Scan for the cell matching the given text and deliver its (X, Y) coordinate at center. 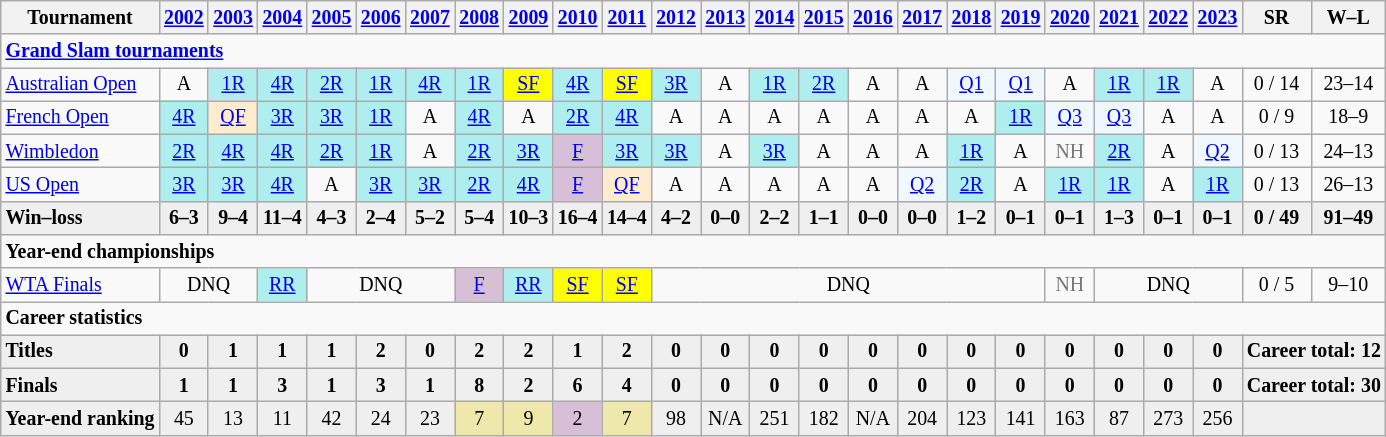
Win–loss (80, 218)
4–2 (676, 218)
0 / 49 (1276, 218)
2003 (232, 18)
2006 (380, 18)
2023 (1218, 18)
4 (626, 386)
US Open (80, 184)
Grand Slam tournaments (694, 50)
98 (676, 418)
204 (922, 418)
2012 (676, 18)
6 (578, 386)
0 / 5 (1276, 284)
Career statistics (694, 318)
1–3 (1118, 218)
13 (232, 418)
2–4 (380, 218)
2005 (332, 18)
141 (1020, 418)
123 (972, 418)
9–10 (1348, 284)
Australian Open (80, 84)
Titles (80, 352)
2021 (1118, 18)
23–14 (1348, 84)
0 / 14 (1276, 84)
1–1 (824, 218)
163 (1070, 418)
0 / 9 (1276, 118)
9 (528, 418)
9–4 (232, 218)
2018 (972, 18)
2010 (578, 18)
45 (184, 418)
42 (332, 418)
French Open (80, 118)
2004 (282, 18)
24–13 (1348, 152)
2017 (922, 18)
2–2 (774, 218)
8 (480, 386)
2016 (872, 18)
WTA Finals (80, 284)
Year-end championships (694, 252)
251 (774, 418)
2019 (1020, 18)
18–9 (1348, 118)
91–49 (1348, 218)
5–4 (480, 218)
2015 (824, 18)
2008 (480, 18)
2007 (430, 18)
2013 (726, 18)
Tournament (80, 18)
256 (1218, 418)
5–2 (430, 218)
11 (282, 418)
1–2 (972, 218)
2022 (1168, 18)
26–13 (1348, 184)
6–3 (184, 218)
16–4 (578, 218)
2011 (626, 18)
SR (1276, 18)
Wimbledon (80, 152)
273 (1168, 418)
182 (824, 418)
87 (1118, 418)
14–4 (626, 218)
2002 (184, 18)
23 (430, 418)
Year-end ranking (80, 418)
W–L (1348, 18)
2009 (528, 18)
4–3 (332, 218)
Career total: 30 (1314, 386)
Career total: 12 (1314, 352)
24 (380, 418)
Finals (80, 386)
2014 (774, 18)
2020 (1070, 18)
11–4 (282, 218)
10–3 (528, 218)
